Identify which cell holds the provided text, then report its [X, Y] central coordinate. 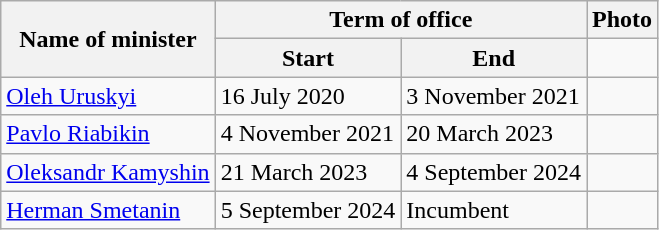
21 March 2023 [308, 172]
Incumbent [494, 210]
3 November 2021 [494, 96]
Term of office [400, 20]
Name of minister [108, 39]
20 March 2023 [494, 134]
Herman Smetanin [108, 210]
Oleh Uruskyi [108, 96]
5 September 2024 [308, 210]
4 September 2024 [494, 172]
Oleksandr Kamyshin [108, 172]
Photo [622, 20]
4 November 2021 [308, 134]
Start [308, 58]
End [494, 58]
16 July 2020 [308, 96]
Pavlo Riabikin [108, 134]
